Identify which cell holds the provided text, then report its (X, Y) central coordinate. 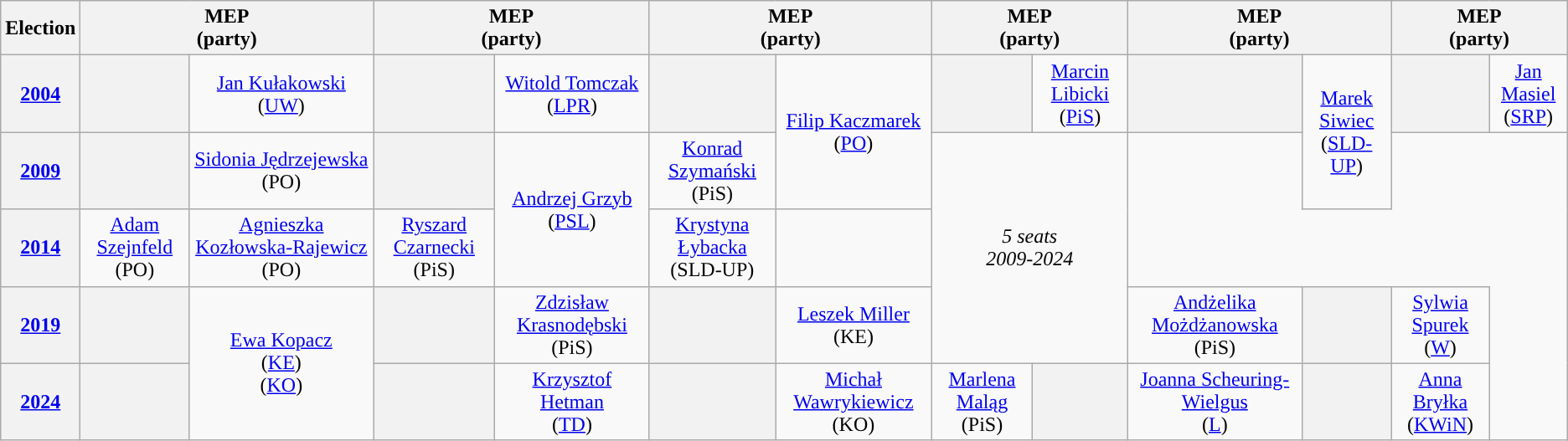
5 seats2009-2024 (1029, 248)
Marlena Maląg(PiS) (982, 402)
Andżelika Możdżanowska(PiS) (1215, 325)
Zdzisław Krasnodębski(PiS) (572, 325)
Sidonia Jędrzejewska(PO) (281, 171)
Filip Kaczmarek(PO) (854, 132)
2019 (40, 325)
Jan Kułakowski(UW) (281, 94)
Andrzej Grzyb(PSL) (572, 209)
Agnieszka Kozłowska-Rajewicz(PO) (281, 248)
Michał Wawrykiewicz(KO) (854, 402)
Witold Tomczak(LPR) (572, 94)
2004 (40, 94)
Adam Szejnfeld(PO) (135, 248)
2014 (40, 248)
Krystyna Łybacka(SLD-UP) (712, 248)
Marek Siwiec(SLD-UP) (1346, 132)
Jan Masiel(SRP) (1528, 94)
Leszek Miller(KE) (854, 325)
Krzysztof Hetman(TD) (572, 402)
Sylwia Spurek(W) (1441, 325)
2024 (40, 402)
Election (40, 28)
Konrad Szymański(PiS) (712, 171)
Joanna Scheuring-Wielgus(L) (1215, 402)
Marcin Libicki(PiS) (1081, 94)
Ewa Kopacz(KE)(KO) (281, 363)
2009 (40, 171)
Anna Bryłka(KWiN) (1441, 402)
Ryszard Czarnecki(PiS) (434, 248)
